Pinpoint the cell where the given text exists, returning its [x, y] midpoint coordinate. 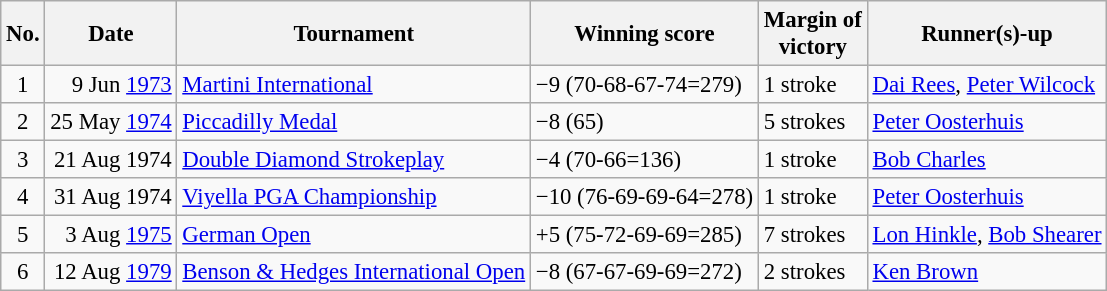
German Open [354, 235]
−8 (65) [644, 122]
Winning score [644, 34]
Dai Rees, Peter Wilcock [987, 85]
3 [23, 160]
Margin ofvictory [812, 34]
3 Aug 1975 [111, 235]
Bob Charles [987, 160]
31 Aug 1974 [111, 197]
2 [23, 122]
−10 (76-69-69-64=278) [644, 197]
Lon Hinkle, Bob Shearer [987, 235]
Piccadilly Medal [354, 122]
5 strokes [812, 122]
7 strokes [812, 235]
−4 (70-66=136) [644, 160]
5 [23, 235]
25 May 1974 [111, 122]
21 Aug 1974 [111, 160]
Runner(s)-up [987, 34]
+5 (75-72-69-69=285) [644, 235]
−9 (70-68-67-74=279) [644, 85]
9 Jun 1973 [111, 85]
Tournament [354, 34]
4 [23, 197]
Date [111, 34]
No. [23, 34]
1 [23, 85]
Double Diamond Strokeplay [354, 160]
Viyella PGA Championship [354, 197]
Martini International [354, 85]
